Identify which cell holds the provided text, then report its [x, y] central coordinate. 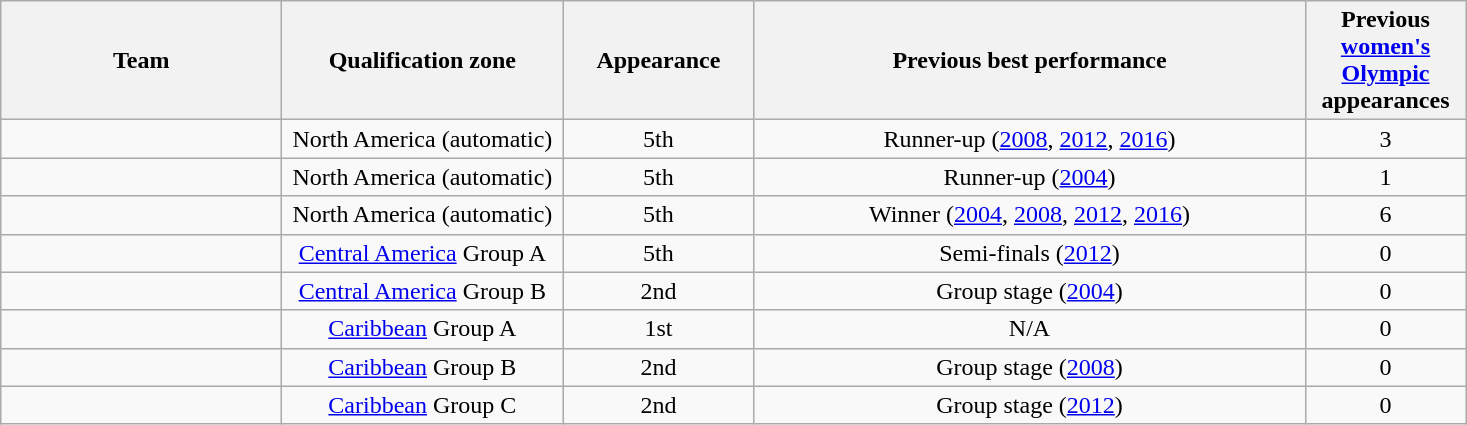
Previous best performance [1030, 60]
1st [658, 329]
Runner-up (2004) [1030, 177]
Caribbean Group A [422, 329]
Semi-finals (2012) [1030, 253]
Qualification zone [422, 60]
Central America Group B [422, 291]
Caribbean Group B [422, 367]
Previous women's Olympic appearances [1386, 60]
Appearance [658, 60]
Runner-up (2008, 2012, 2016) [1030, 139]
Central America Group A [422, 253]
6 [1386, 215]
Group stage (2004) [1030, 291]
N/A [1030, 329]
Group stage (2008) [1030, 367]
Caribbean Group C [422, 405]
Group stage (2012) [1030, 405]
Team [142, 60]
3 [1386, 139]
Winner (2004, 2008, 2012, 2016) [1030, 215]
1 [1386, 177]
